Identify which cell holds the provided text, then report its [x, y] central coordinate. 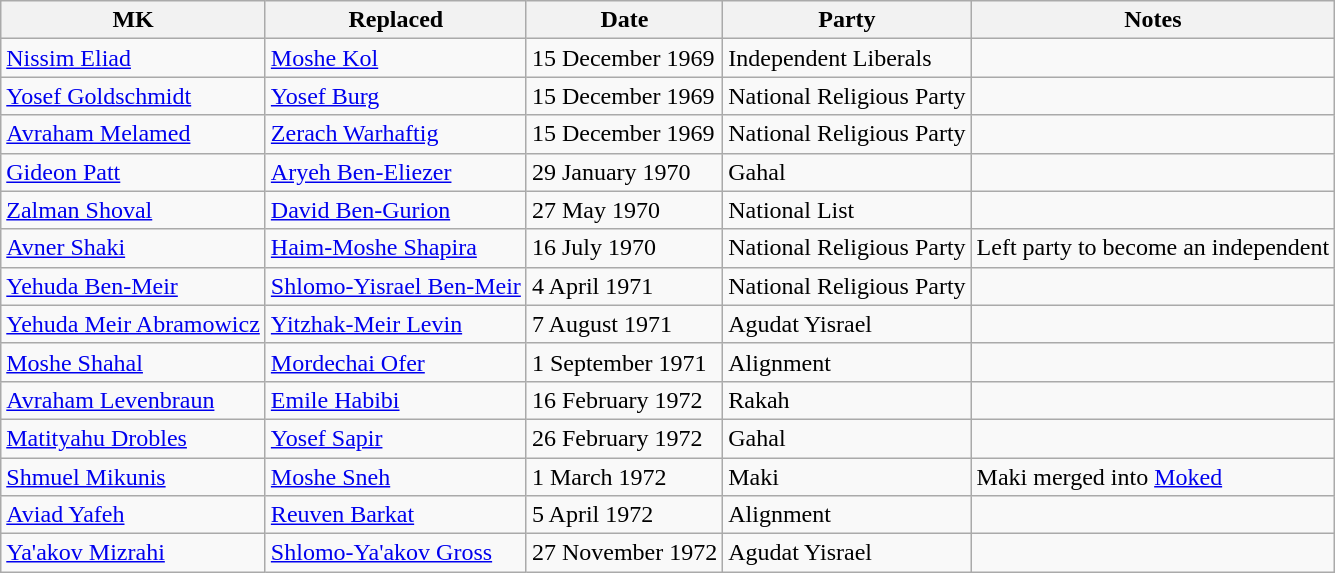
Notes [1153, 20]
Avner Shaki [134, 248]
Yehuda Ben-Meir [134, 286]
Date [624, 20]
Left party to become an independent [1153, 248]
Haim-Moshe Shapira [396, 248]
27 November 1972 [624, 553]
David Ben-Gurion [396, 210]
Zalman Shoval [134, 210]
7 August 1971 [624, 324]
26 February 1972 [624, 438]
1 September 1971 [624, 362]
Yehuda Meir Abramowicz [134, 324]
29 January 1970 [624, 172]
Moshe Sneh [396, 477]
Maki merged into Moked [1153, 477]
27 May 1970 [624, 210]
16 February 1972 [624, 400]
5 April 1972 [624, 515]
Reuven Barkat [396, 515]
Mordechai Ofer [396, 362]
Shlomo-Yisrael Ben-Meir [396, 286]
Avraham Levenbraun [134, 400]
Yosef Burg [396, 96]
Party [847, 20]
Zerach Warhaftig [396, 134]
Yosef Sapir [396, 438]
Independent Liberals [847, 58]
MK [134, 20]
Ya'akov Mizrahi [134, 553]
Yitzhak-Meir Levin [396, 324]
Yosef Goldschmidt [134, 96]
Maki [847, 477]
Rakah [847, 400]
Gideon Patt [134, 172]
Replaced [396, 20]
Nissim Eliad [134, 58]
Aviad Yafeh [134, 515]
Shlomo-Ya'akov Gross [396, 553]
National List [847, 210]
Avraham Melamed [134, 134]
Shmuel Mikunis [134, 477]
Matityahu Drobles [134, 438]
Moshe Kol [396, 58]
Moshe Shahal [134, 362]
16 July 1970 [624, 248]
Emile Habibi [396, 400]
4 April 1971 [624, 286]
1 March 1972 [624, 477]
Aryeh Ben-Eliezer [396, 172]
